For the text-containing cell, return its midpoint in (X, Y) coordinate format. 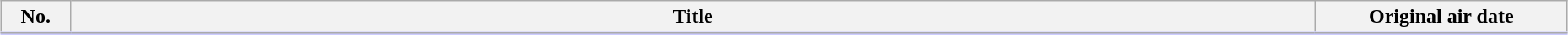
Original air date (1441, 17)
Title (693, 17)
No. (35, 17)
